Scan for the cell matching the given text and deliver its (X, Y) coordinate at center. 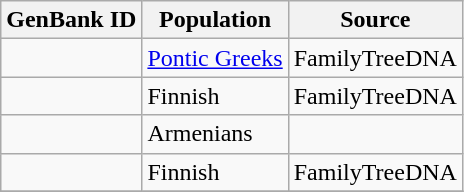
Pontic Greeks (215, 58)
Source (375, 20)
GenBank ID (72, 20)
Population (215, 20)
Armenians (215, 134)
